Pinpoint the cell where the given text exists, returning its [x, y] midpoint coordinate. 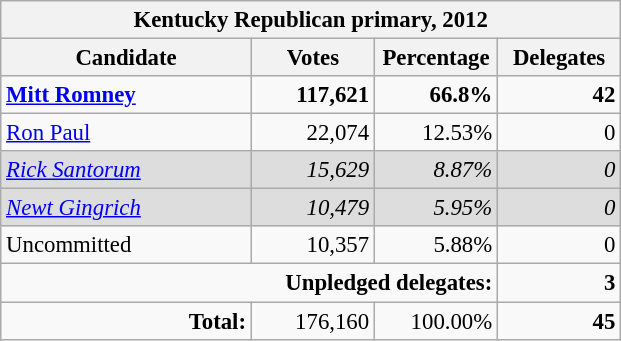
42 [560, 95]
Candidate [126, 58]
22,074 [312, 133]
5.88% [436, 245]
Unpledged delegates: [250, 283]
176,160 [312, 321]
Votes [312, 58]
100.00% [436, 321]
5.95% [436, 208]
45 [560, 321]
Rick Santorum [126, 170]
Ron Paul [126, 133]
Percentage [436, 58]
10,357 [312, 245]
Newt Gingrich [126, 208]
Total: [126, 321]
Uncommitted [126, 245]
Delegates [560, 58]
3 [560, 283]
8.87% [436, 170]
12.53% [436, 133]
Mitt Romney [126, 95]
117,621 [312, 95]
Kentucky Republican primary, 2012 [311, 20]
15,629 [312, 170]
10,479 [312, 208]
66.8% [436, 95]
